Return (X, Y) of the center of cell containing provided text 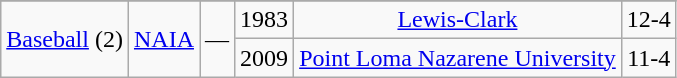
12-4 (648, 20)
1983 (264, 20)
Point Loma Nazarene University (458, 58)
11-4 (648, 58)
Lewis-Clark (458, 20)
— (218, 39)
2009 (264, 58)
Baseball (2) (65, 39)
NAIA (164, 39)
